From the cell containing the given text, extract its center point as (x, y) coordinate. 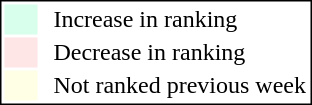
Decrease in ranking (180, 53)
Not ranked previous week (180, 85)
Increase in ranking (180, 19)
